Identify which cell holds the provided text, then report its [X, Y] central coordinate. 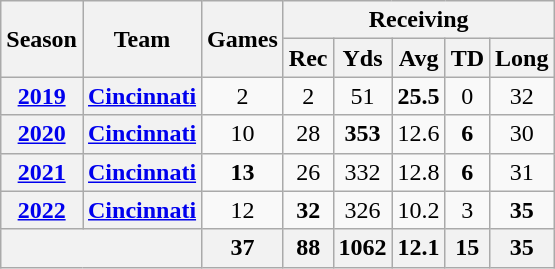
26 [308, 172]
12 [243, 210]
Receiving [418, 20]
10.2 [418, 210]
Team [142, 39]
88 [308, 248]
Rec [308, 58]
353 [362, 134]
28 [308, 134]
31 [522, 172]
12.1 [418, 248]
12.6 [418, 134]
TD [467, 58]
37 [243, 248]
Avg [418, 58]
332 [362, 172]
2022 [42, 210]
326 [362, 210]
3 [467, 210]
51 [362, 96]
Yds [362, 58]
10 [243, 134]
13 [243, 172]
2019 [42, 96]
12.8 [418, 172]
30 [522, 134]
25.5 [418, 96]
15 [467, 248]
Games [243, 39]
0 [467, 96]
2020 [42, 134]
Season [42, 39]
2021 [42, 172]
Long [522, 58]
1062 [362, 248]
